For the text-containing cell, return its midpoint in (X, Y) coordinate format. 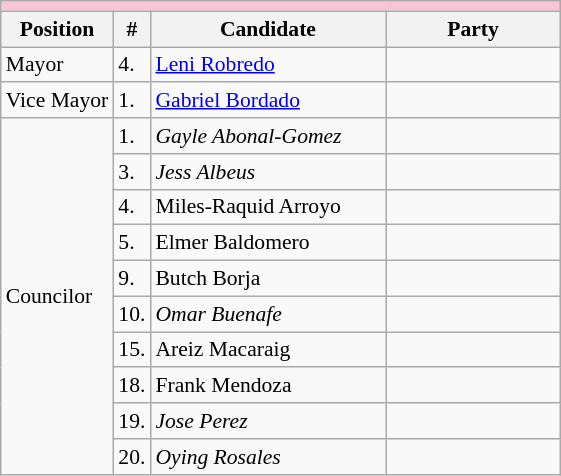
Gabriel Bordado (268, 101)
Leni Robredo (268, 65)
Candidate (268, 29)
Omar Buenafe (268, 314)
Mayor (58, 65)
10. (132, 314)
Jose Perez (268, 421)
Frank Mendoza (268, 386)
19. (132, 421)
Position (58, 29)
Elmer Baldomero (268, 243)
3. (132, 172)
Gayle Abonal-Gomez (268, 136)
# (132, 29)
Party (474, 29)
20. (132, 457)
Butch Borja (268, 279)
18. (132, 386)
Jess Albeus (268, 172)
5. (132, 243)
9. (132, 279)
Vice Mayor (58, 101)
15. (132, 350)
Miles-Raquid Arroyo (268, 207)
Oying Rosales (268, 457)
Councilor (58, 296)
Areiz Macaraig (268, 350)
